Return the [x, y] coordinate for the center point of the cell that contains the specified text.  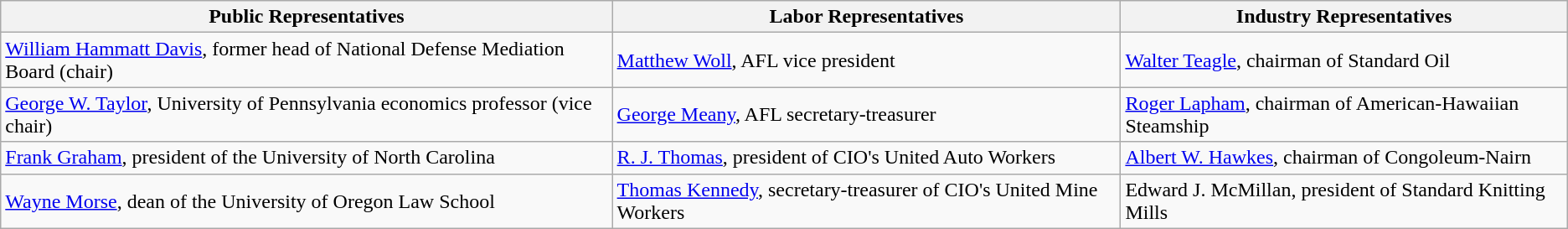
Matthew Woll, AFL vice president [866, 60]
R. J. Thomas, president of CIO's United Auto Workers [866, 158]
William Hammatt Davis, former head of National Defense Mediation Board (chair) [307, 60]
Labor Representatives [866, 17]
George W. Taylor, University of Pennsylvania economics professor (vice chair) [307, 114]
Wayne Morse, dean of the University of Oregon Law School [307, 201]
Industry Representatives [1344, 17]
Albert W. Hawkes, chairman of Congoleum-Nairn [1344, 158]
Roger Lapham, chairman of American-Hawaiian Steamship [1344, 114]
Public Representatives [307, 17]
Frank Graham, president of the University of North Carolina [307, 158]
Edward J. McMillan, president of Standard Knitting Mills [1344, 201]
Thomas Kennedy, secretary-treasurer of CIO's United Mine Workers [866, 201]
Walter Teagle, chairman of Standard Oil [1344, 60]
George Meany, AFL secretary-treasurer [866, 114]
